For the text-containing cell, return its midpoint in (x, y) coordinate format. 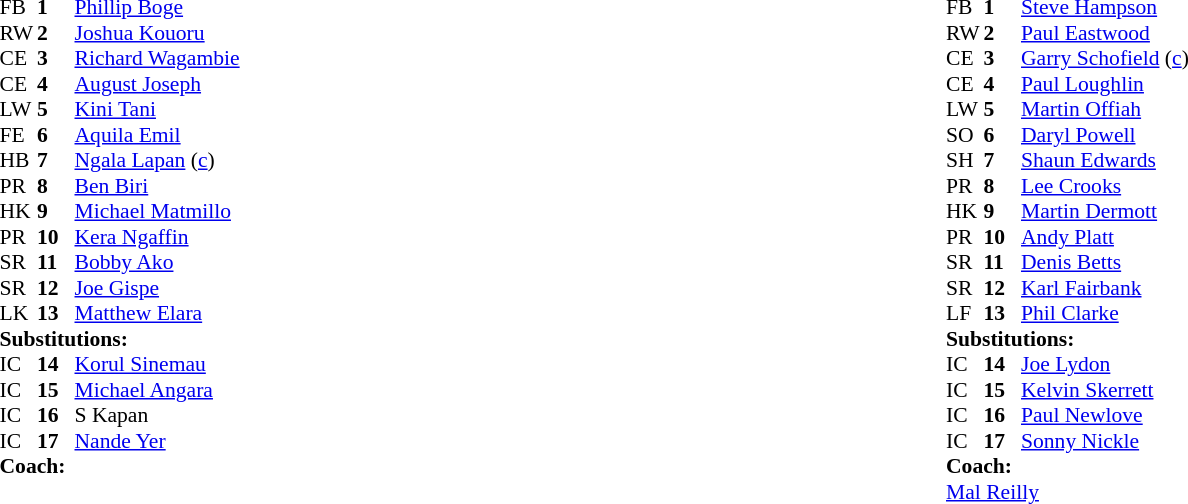
SO (965, 135)
Matthew Elara (156, 313)
Joshua Kouoru (156, 33)
S Kapan (156, 415)
Nande Yer (156, 441)
Bobby Ako (156, 263)
Korul Sinemau (156, 365)
HB (19, 161)
Michael Matmillo (156, 211)
SH (965, 161)
FE (19, 135)
August Joseph (156, 84)
LK (19, 313)
Kini Tani (156, 109)
Michael Angara (156, 390)
Aquila Emil (156, 135)
LF (965, 313)
Richard Wagambie (156, 59)
Coach: (120, 467)
Substitutions: (120, 339)
Ngala Lapan (c) (156, 161)
Ben Biri (156, 186)
Joe Gispe (156, 288)
Kera Ngaffin (156, 237)
